Find where the given text appears and provide that cell's center as [x, y] coordinate. 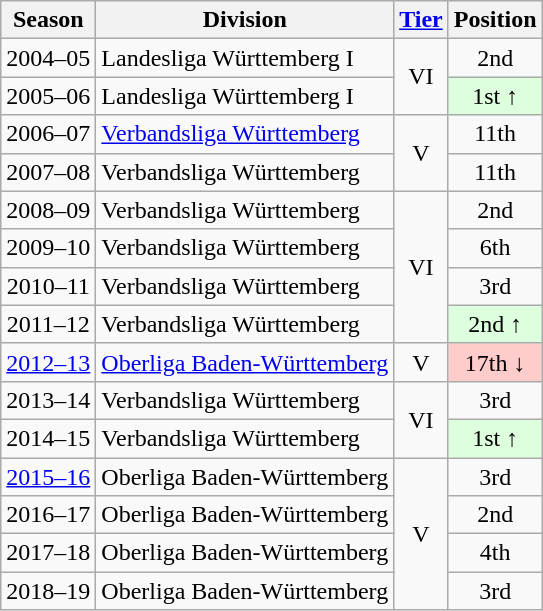
2018–19 [48, 591]
2009–10 [48, 248]
2017–18 [48, 553]
2005–06 [48, 96]
2012–13 [48, 362]
2016–17 [48, 515]
2010–11 [48, 286]
2011–12 [48, 324]
2007–08 [48, 172]
2006–07 [48, 134]
4th [495, 553]
Position [495, 20]
17th ↓ [495, 362]
2004–05 [48, 58]
2013–14 [48, 400]
Season [48, 20]
2015–16 [48, 477]
Tier [422, 20]
2nd ↑ [495, 324]
2008–09 [48, 210]
2014–15 [48, 438]
Division [245, 20]
6th [495, 248]
